Output the [X, Y] coordinate of the center of the cell containing the given text.  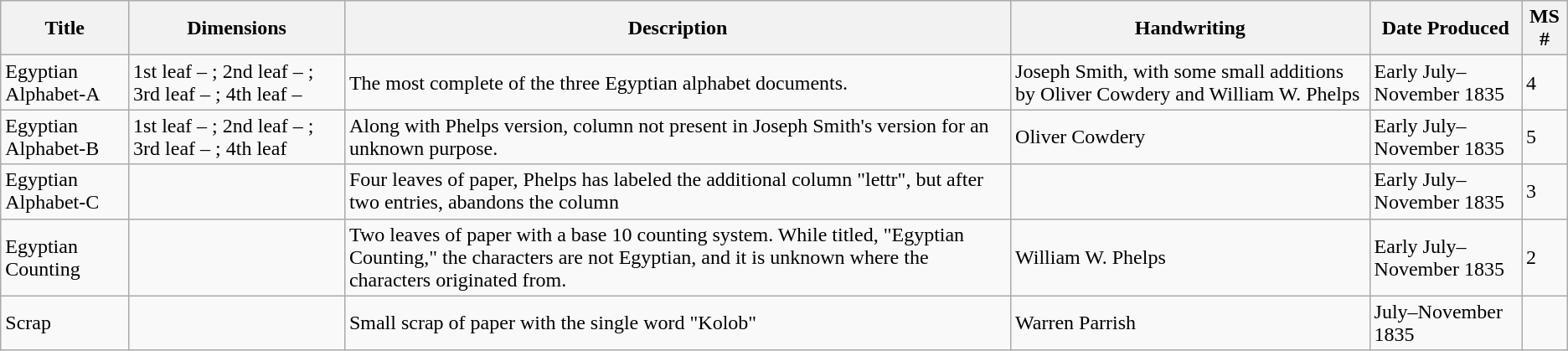
Joseph Smith, with some small additions by Oliver Cowdery and William W. Phelps [1191, 82]
Small scrap of paper with the single word "Kolob" [677, 323]
Handwriting [1191, 28]
1st leaf – ; 2nd leaf – ; 3rd leaf – ; 4th leaf [237, 137]
Egyptian Counting [65, 257]
William W. Phelps [1191, 257]
Scrap [65, 323]
Egyptian Alphabet-B [65, 137]
Dimensions [237, 28]
The most complete of the three Egyptian alphabet documents. [677, 82]
2 [1545, 257]
Four leaves of paper, Phelps has labeled the additional column "lettr", but after two entries, abandons the column [677, 191]
Oliver Cowdery [1191, 137]
5 [1545, 137]
Title [65, 28]
Description [677, 28]
Warren Parrish [1191, 323]
July–November 1835 [1446, 323]
Along with Phelps version, column not present in Joseph Smith's version for an unknown purpose. [677, 137]
Egyptian Alphabet-C [65, 191]
4 [1545, 82]
MS # [1545, 28]
1st leaf – ; 2nd leaf – ; 3rd leaf – ; 4th leaf – [237, 82]
Egyptian Alphabet-A [65, 82]
Date Produced [1446, 28]
3 [1545, 191]
